Extract the [X, Y] coordinate from the center of the cell holding the provided text.  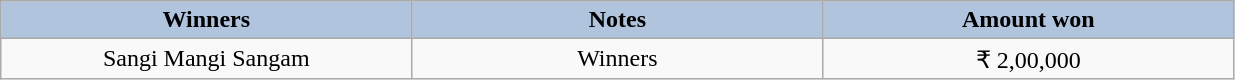
Amount won [1028, 20]
Notes [618, 20]
₹ 2,00,000 [1028, 59]
Sangi Mangi Sangam [206, 59]
